Locate the cell with the specified text and output its [x, y] center coordinate. 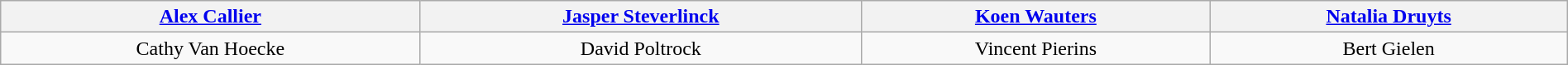
Jasper Steverlinck [641, 17]
David Poltrock [641, 48]
Vincent Pierins [1035, 48]
Koen Wauters [1035, 17]
Bert Gielen [1389, 48]
Natalia Druyts [1389, 17]
Alex Callier [210, 17]
Cathy Van Hoecke [210, 48]
